Determine the (X, Y) coordinate at the center of the cell enclosing the given text.  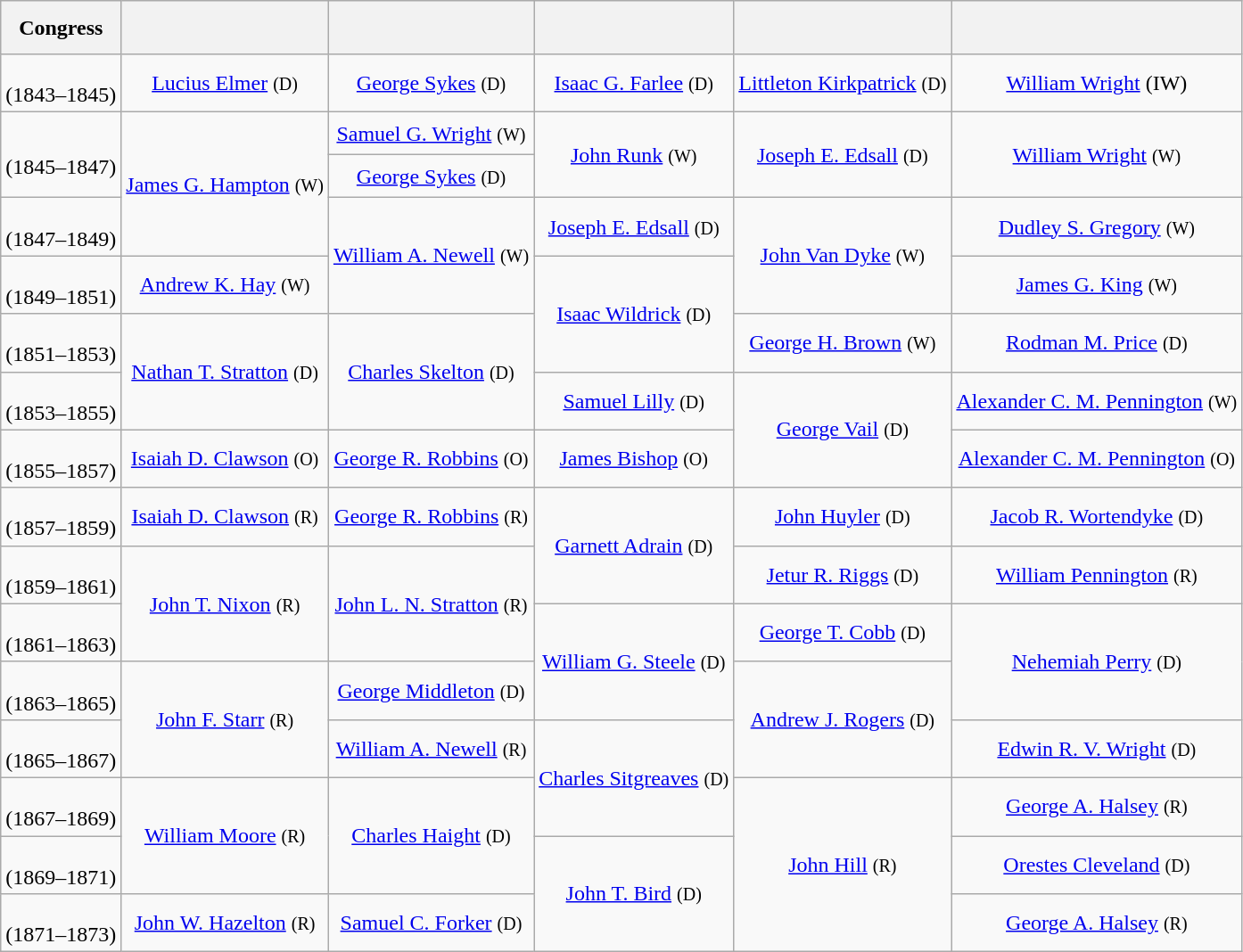
John T. Bird (D) (634, 894)
Littleton Kirkpatrick (D) (843, 84)
(1861–1863) (61, 633)
(1843–1845) (61, 84)
Isaiah D. Clawson (O) (225, 458)
John Runk (W) (634, 155)
John T. Nixon (R) (225, 603)
Andrew K. Hay (W) (225, 285)
John L. N. Stratton (R) (431, 603)
George Middleton (D) (431, 690)
William Wright (IW) (1097, 84)
(1851–1853) (61, 342)
John F. Starr (R) (225, 719)
Orestes Cleveland (D) (1097, 865)
James G. King (W) (1097, 285)
John W. Hazelton (R) (225, 923)
(1869–1871) (61, 865)
(1871–1873) (61, 923)
Isaac G. Farlee (D) (634, 84)
Samuel G. Wright (W) (431, 134)
William Wright (W) (1097, 155)
Cong­ress (61, 28)
William Moore (R) (225, 835)
(1845–1847) (61, 155)
Jetur R. Riggs (D) (843, 574)
Andrew J. Rogers (D) (843, 719)
(1859–1861) (61, 574)
John Van Dyke (W) (843, 256)
George R. Robbins (R) (431, 517)
Edwin R. V. Wright (D) (1097, 749)
William G. Steele (D) (634, 661)
(1863–1865) (61, 690)
George H. Brown (W) (843, 342)
Samuel Lilly (D) (634, 401)
(1855–1857) (61, 458)
Jacob R. Wortendyke (D) (1097, 517)
Isaac Wildrick (D) (634, 314)
James Bishop (O) (634, 458)
William Pennington (R) (1097, 574)
William A. Newell (W) (431, 256)
Nathan T. Stratton (D) (225, 372)
Dudley S. Gregory (W) (1097, 226)
Charles Skelton (D) (431, 372)
George R. Robbins (O) (431, 458)
(1857–1859) (61, 517)
James G. Hampton (W) (225, 184)
Lucius Elmer (D) (225, 84)
(1867–1869) (61, 806)
Charles Haight (D) (431, 835)
Nehemiah Perry (D) (1097, 661)
Garnett Adrain (D) (634, 546)
George T. Cobb (D) (843, 633)
(1853–1855) (61, 401)
(1849–1851) (61, 285)
George Vail (D) (843, 430)
Alexander C. M. Pennington (O) (1097, 458)
(1865–1867) (61, 749)
John Hill (R) (843, 865)
(1847–1849) (61, 226)
Rodman M. Price (D) (1097, 342)
John Huyler (D) (843, 517)
Alexander C. M. Pennington (W) (1097, 401)
Isaiah D. Clawson (R) (225, 517)
Samuel C. Forker (D) (431, 923)
Charles Sitgreaves (D) (634, 777)
William A. Newell (R) (431, 749)
